Return the (X, Y) coordinate for the center point of the cell that contains the specified text.  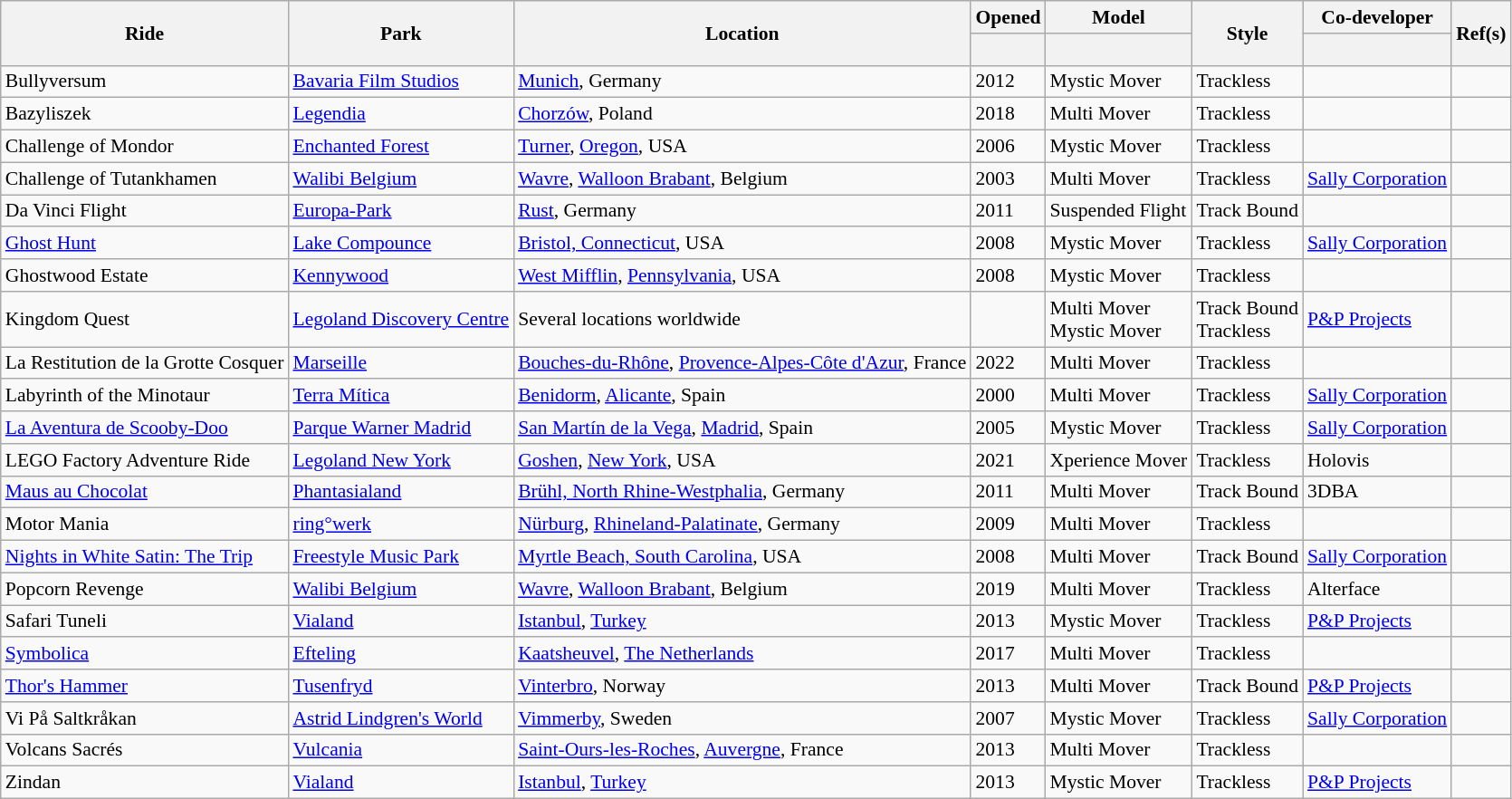
Park (400, 33)
Chorzów, Poland (742, 114)
2019 (1008, 589)
Turner, Oregon, USA (742, 147)
Popcorn Revenge (145, 589)
Bouches-du-Rhône, Provence-Alpes-Côte d'Azur, France (742, 363)
2006 (1008, 147)
Track BoundTrackless (1248, 319)
La Aventura de Scooby-Doo (145, 428)
2021 (1008, 460)
Nürburg, Rhineland-Palatinate, Germany (742, 525)
2003 (1008, 178)
Ride (145, 33)
Freestyle Music Park (400, 557)
2007 (1008, 718)
Multi MoverMystic Mover (1119, 319)
Phantasialand (400, 492)
Myrtle Beach, South Carolina, USA (742, 557)
2005 (1008, 428)
2000 (1008, 396)
Marseille (400, 363)
Nights in White Satin: The Trip (145, 557)
Thor's Hammer (145, 686)
West Mifflin, Pennsylvania, USA (742, 275)
Parque Warner Madrid (400, 428)
Europa-Park (400, 211)
Bullyversum (145, 82)
Vinterbro, Norway (742, 686)
Bazyliszek (145, 114)
Ghostwood Estate (145, 275)
2018 (1008, 114)
Efteling (400, 654)
Kaatsheuvel, The Netherlands (742, 654)
Alterface (1377, 589)
Zindan (145, 783)
Xperience Mover (1119, 460)
Lake Compounce (400, 244)
Vulcania (400, 750)
Location (742, 33)
2009 (1008, 525)
Volcans Sacrés (145, 750)
Challenge of Tutankhamen (145, 178)
Ref(s) (1481, 33)
Vi På Saltkråkan (145, 718)
2012 (1008, 82)
Munich, Germany (742, 82)
Labyrinth of the Minotaur (145, 396)
Opened (1008, 17)
2017 (1008, 654)
Goshen, New York, USA (742, 460)
Vimmerby, Sweden (742, 718)
Rust, Germany (742, 211)
Astrid Lindgren's World (400, 718)
Ghost Hunt (145, 244)
Model (1119, 17)
Tusenfryd (400, 686)
Terra Mítica (400, 396)
Challenge of Mondor (145, 147)
Style (1248, 33)
Bavaria Film Studios (400, 82)
San Martín de la Vega, Madrid, Spain (742, 428)
Maus au Chocolat (145, 492)
Da Vinci Flight (145, 211)
3DBA (1377, 492)
Motor Mania (145, 525)
Legoland New York (400, 460)
Co-developer (1377, 17)
2022 (1008, 363)
LEGO Factory Adventure Ride (145, 460)
Saint-Ours-les-Roches, Auvergne, France (742, 750)
Safari Tuneli (145, 621)
Holovis (1377, 460)
Kennywood (400, 275)
Legoland Discovery Centre (400, 319)
Several locations worldwide (742, 319)
Brühl, North Rhine-Westphalia, Germany (742, 492)
Suspended Flight (1119, 211)
La Restitution de la Grotte Cosquer (145, 363)
Legendia (400, 114)
Bristol, Connecticut, USA (742, 244)
Enchanted Forest (400, 147)
Benidorm, Alicante, Spain (742, 396)
Symbolica (145, 654)
Kingdom Quest (145, 319)
ring°werk (400, 525)
